Locate the cell with the specified text and output its (x, y) center coordinate. 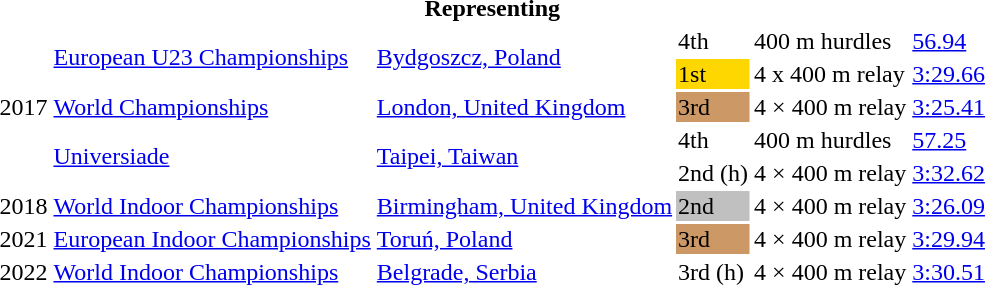
World Indoor Championships (212, 206)
European U23 Championships (212, 58)
2nd (714, 206)
2nd (h) (714, 173)
4 x 400 m relay (830, 74)
Taipei, Taiwan (524, 156)
1st (714, 74)
European Indoor Championships (212, 239)
London, United Kingdom (524, 107)
Universiade (212, 156)
Bydgoszcz, Poland (524, 58)
Toruń, Poland (524, 239)
World Championships (212, 107)
Birmingham, United Kingdom (524, 206)
